Return the [X, Y] coordinate for the center point of the cell that contains the specified text.  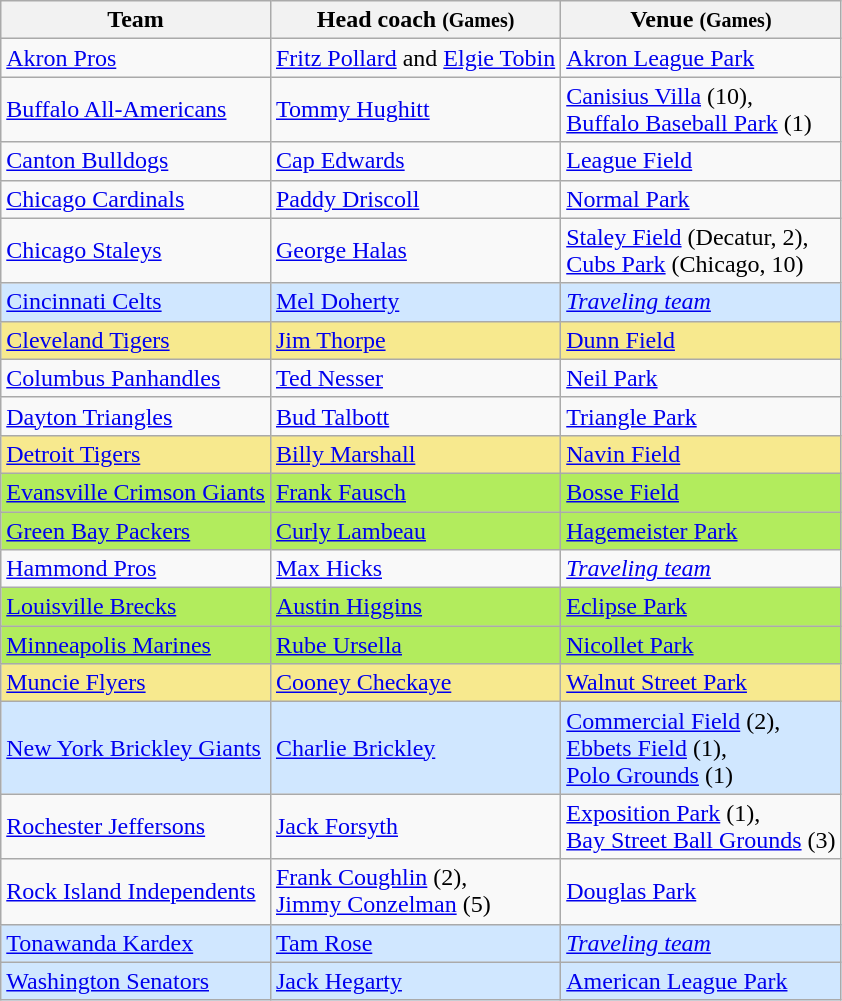
Triangle Park [701, 416]
Akron League Park [701, 58]
Rochester Jeffersons [136, 826]
Dayton Triangles [136, 416]
Mel Doherty [415, 302]
Paddy Driscoll [415, 199]
Staley Field (Decatur, 2),Cubs Park (Chicago, 10) [701, 250]
Minneapolis Marines [136, 645]
Head coach (Games) [415, 20]
Bud Talbott [415, 416]
League Field [701, 161]
George Halas [415, 250]
Chicago Cardinals [136, 199]
Tonawanda Kardex [136, 943]
Dunn Field [701, 340]
Fritz Pollard and Elgie Tobin [415, 58]
Billy Marshall [415, 454]
Detroit Tigers [136, 454]
Hagemeister Park [701, 531]
Canton Bulldogs [136, 161]
Cincinnati Celts [136, 302]
Cleveland Tigers [136, 340]
Akron Pros [136, 58]
Neil Park [701, 378]
Walnut Street Park [701, 683]
Ted Nesser [415, 378]
Austin Higgins [415, 607]
Hammond Pros [136, 569]
Green Bay Packers [136, 531]
Exposition Park (1),Bay Street Ball Grounds (3) [701, 826]
Tam Rose [415, 943]
Douglas Park [701, 892]
Commercial Field (2),Ebbets Field (1),Polo Grounds (1) [701, 748]
Charlie Brickley [415, 748]
New York Brickley Giants [136, 748]
Rube Ursella [415, 645]
Jim Thorpe [415, 340]
Jack Hegarty [415, 981]
Tommy Hughitt [415, 110]
Cooney Checkaye [415, 683]
Eclipse Park [701, 607]
Columbus Panhandles [136, 378]
Muncie Flyers [136, 683]
Venue (Games) [701, 20]
American League Park [701, 981]
Buffalo All-Americans [136, 110]
Washington Senators [136, 981]
Normal Park [701, 199]
Louisville Brecks [136, 607]
Frank Coughlin (2),Jimmy Conzelman (5) [415, 892]
Bosse Field [701, 492]
Curly Lambeau [415, 531]
Navin Field [701, 454]
Max Hicks [415, 569]
Chicago Staleys [136, 250]
Nicollet Park [701, 645]
Evansville Crimson Giants [136, 492]
Team [136, 20]
Cap Edwards [415, 161]
Frank Fausch [415, 492]
Canisius Villa (10),Buffalo Baseball Park (1) [701, 110]
Jack Forsyth [415, 826]
Rock Island Independents [136, 892]
